For the text-containing cell, return its midpoint in (X, Y) coordinate format. 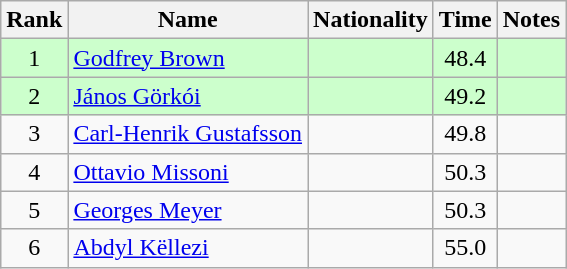
3 (34, 134)
49.2 (465, 96)
1 (34, 58)
2 (34, 96)
5 (34, 210)
Carl-Henrik Gustafsson (188, 134)
48.4 (465, 58)
János Görkói (188, 96)
Georges Meyer (188, 210)
Notes (531, 20)
Abdyl Këllezi (188, 248)
Godfrey Brown (188, 58)
49.8 (465, 134)
55.0 (465, 248)
Time (465, 20)
Nationality (371, 20)
Ottavio Missoni (188, 172)
6 (34, 248)
4 (34, 172)
Rank (34, 20)
Name (188, 20)
